Scan for the cell matching the given text and deliver its (X, Y) coordinate at center. 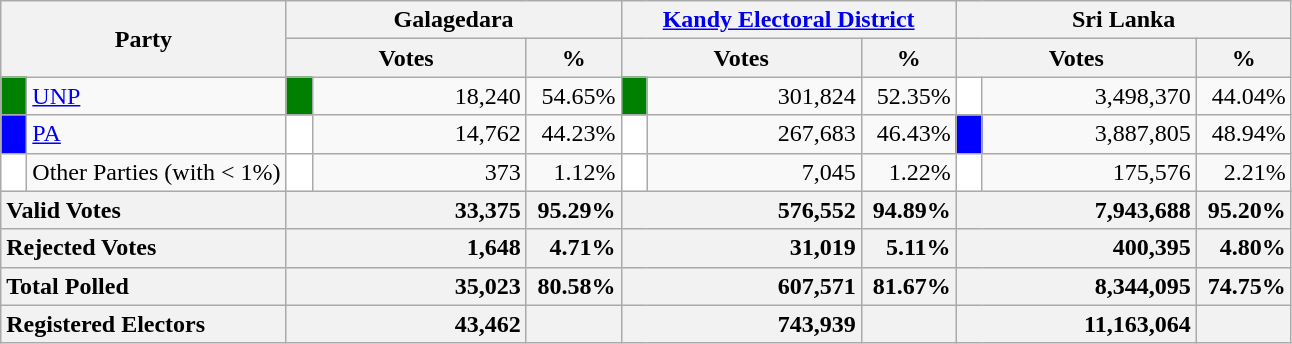
44.23% (574, 134)
2.21% (1244, 172)
48.94% (1244, 134)
18,240 (419, 96)
7,045 (754, 172)
8,344,095 (1076, 286)
Party (144, 39)
7,943,688 (1076, 210)
31,019 (741, 248)
743,939 (741, 324)
81.67% (908, 286)
4.80% (1244, 248)
PA (156, 134)
UNP (156, 96)
Galagedara (454, 20)
5.11% (908, 248)
576,552 (741, 210)
1.22% (908, 172)
175,576 (1089, 172)
Total Polled (144, 286)
Other Parties (with < 1%) (156, 172)
54.65% (574, 96)
43,462 (406, 324)
94.89% (908, 210)
4.71% (574, 248)
400,395 (1076, 248)
95.20% (1244, 210)
1.12% (574, 172)
Rejected Votes (144, 248)
44.04% (1244, 96)
Sri Lanka (1124, 20)
267,683 (754, 134)
52.35% (908, 96)
607,571 (741, 286)
Kandy Electoral District (788, 20)
Valid Votes (144, 210)
301,824 (754, 96)
74.75% (1244, 286)
373 (419, 172)
14,762 (419, 134)
3,498,370 (1089, 96)
95.29% (574, 210)
11,163,064 (1076, 324)
80.58% (574, 286)
35,023 (406, 286)
3,887,805 (1089, 134)
33,375 (406, 210)
46.43% (908, 134)
Registered Electors (144, 324)
1,648 (406, 248)
